Determine the (X, Y) coordinate at the center of the cell enclosing the given text.  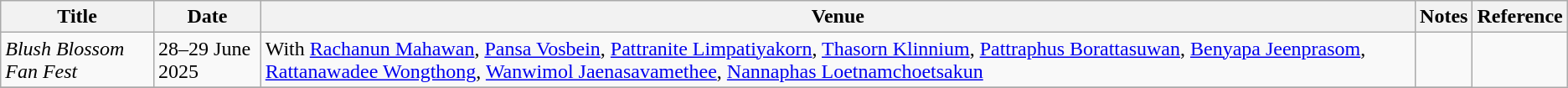
Title (77, 17)
Blush Blossom Fan Fest (77, 60)
Reference (1519, 17)
Notes (1444, 17)
Venue (838, 17)
Date (208, 17)
28–29 June 2025 (208, 60)
